Determine the [X, Y] coordinate at the center of the cell enclosing the given text.  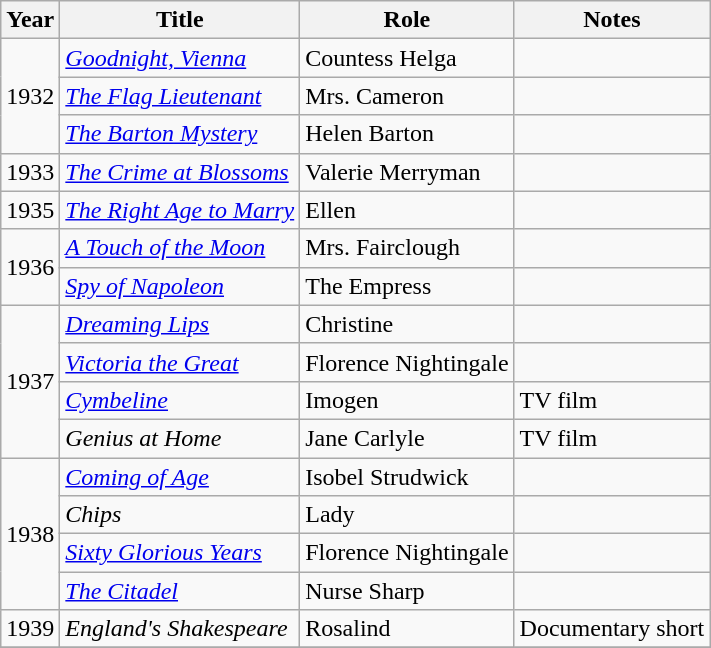
Title [180, 20]
Rosalind [407, 629]
1938 [30, 534]
Cymbeline [180, 400]
Mrs. Fairclough [407, 248]
Jane Carlyle [407, 438]
Ellen [407, 210]
A Touch of the Moon [180, 248]
Dreaming Lips [180, 324]
The Empress [407, 286]
Imogen [407, 400]
Valerie Merryman [407, 172]
Notes [612, 20]
Lady [407, 515]
The Crime at Blossoms [180, 172]
Chips [180, 515]
1932 [30, 96]
Helen Barton [407, 134]
Countess Helga [407, 58]
1937 [30, 381]
Documentary short [612, 629]
Genius at Home [180, 438]
The Right Age to Marry [180, 210]
Year [30, 20]
Coming of Age [180, 477]
Spy of Napoleon [180, 286]
1935 [30, 210]
1933 [30, 172]
The Barton Mystery [180, 134]
Sixty Glorious Years [180, 553]
1939 [30, 629]
Victoria the Great [180, 362]
Isobel Strudwick [407, 477]
England's Shakespeare [180, 629]
Nurse Sharp [407, 591]
The Citadel [180, 591]
The Flag Lieutenant [180, 96]
1936 [30, 267]
Mrs. Cameron [407, 96]
Goodnight, Vienna [180, 58]
Christine [407, 324]
Role [407, 20]
